Scan for the cell matching the given text and deliver its [X, Y] coordinate at center. 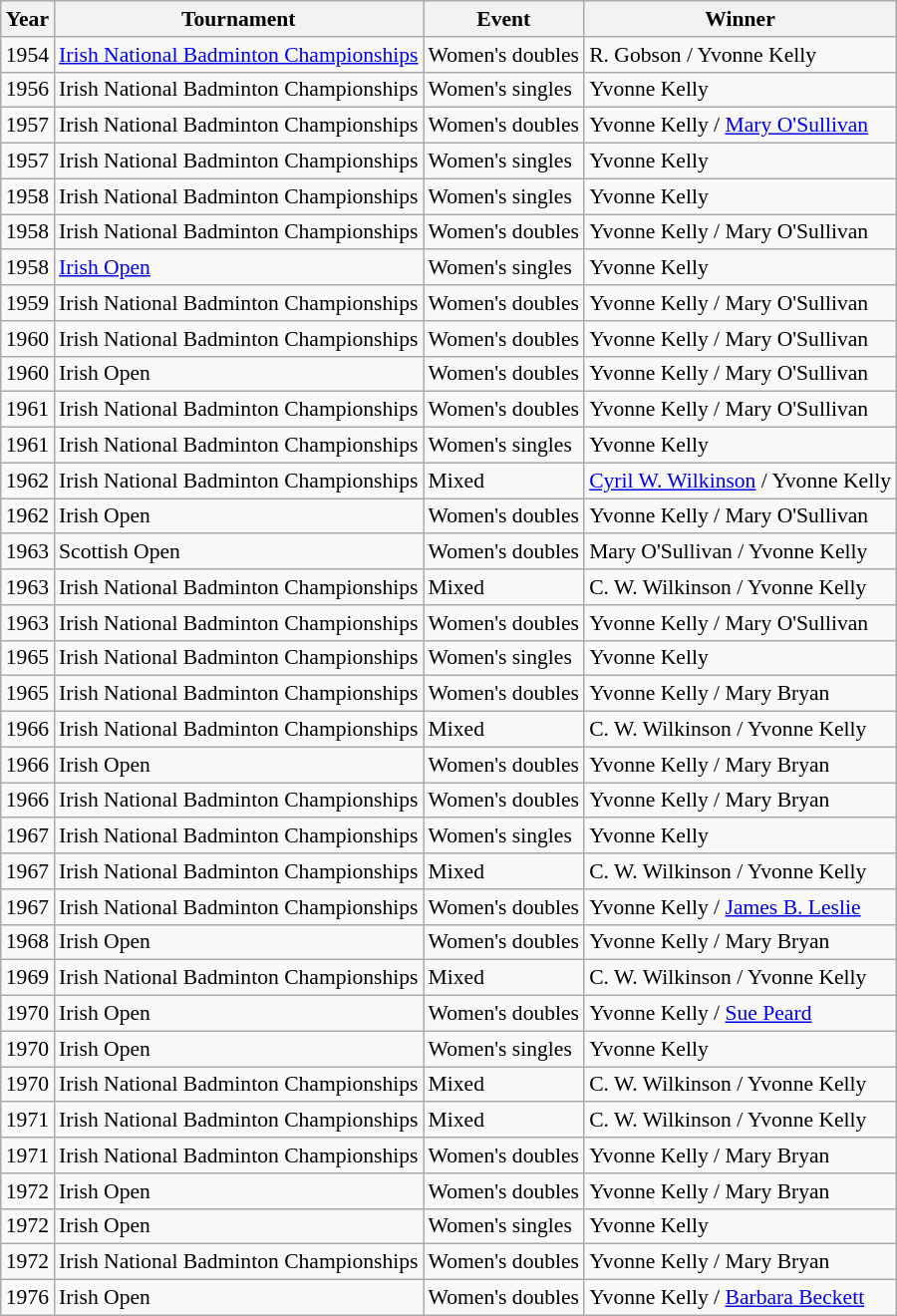
1959 [28, 303]
Yvonne Kelly / Barbara Beckett [740, 1298]
Yvonne Kelly / Sue Peard [740, 1014]
1968 [28, 942]
Event [504, 19]
Winner [740, 19]
1976 [28, 1298]
Mary O'Sullivan / Yvonne Kelly [740, 552]
1956 [28, 90]
Yvonne Kelly / James B. Leslie [740, 907]
R. Gobson / Yvonne Kelly [740, 55]
1969 [28, 978]
1954 [28, 55]
Scottish Open [238, 552]
Year [28, 19]
Tournament [238, 19]
Cyril W. Wilkinson / Yvonne Kelly [740, 481]
